Return the (X, Y) coordinate for the center point of the cell that contains the specified text.  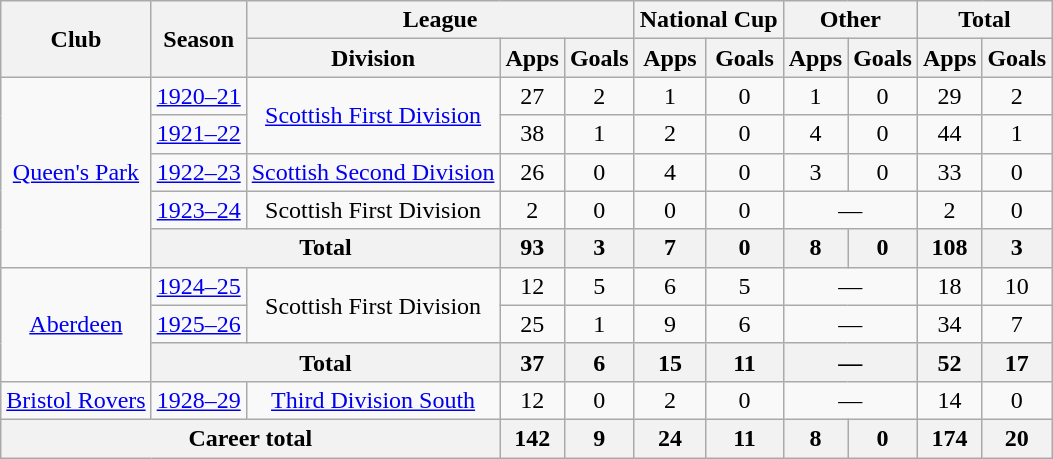
Club (76, 39)
142 (532, 438)
Other (850, 20)
24 (670, 438)
15 (670, 362)
Season (198, 39)
20 (1017, 438)
Career total (250, 438)
National Cup (708, 20)
26 (532, 172)
29 (949, 96)
34 (949, 324)
Scottish Second Division (373, 172)
1923–24 (198, 210)
33 (949, 172)
1925–26 (198, 324)
Third Division South (373, 400)
17 (1017, 362)
Queen's Park (76, 172)
Bristol Rovers (76, 400)
108 (949, 248)
37 (532, 362)
174 (949, 438)
1920–21 (198, 96)
1922–23 (198, 172)
Division (373, 58)
44 (949, 134)
Aberdeen (76, 324)
1921–22 (198, 134)
18 (949, 286)
52 (949, 362)
1924–25 (198, 286)
10 (1017, 286)
27 (532, 96)
1928–29 (198, 400)
League (440, 20)
93 (532, 248)
38 (532, 134)
14 (949, 400)
25 (532, 324)
